Pinpoint the cell where the given text exists, returning its [x, y] midpoint coordinate. 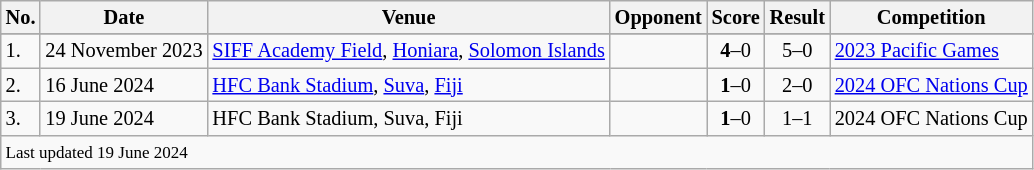
5–0 [798, 51]
4–0 [736, 51]
Score [736, 17]
2–0 [798, 85]
2023 Pacific Games [932, 51]
3. [21, 118]
19 June 2024 [124, 118]
Date [124, 17]
No. [21, 17]
SIFF Academy Field, Honiara, Solomon Islands [409, 51]
Result [798, 17]
Venue [409, 17]
1. [21, 51]
Last updated 19 June 2024 [517, 152]
24 November 2023 [124, 51]
Competition [932, 17]
2. [21, 85]
Opponent [658, 17]
16 June 2024 [124, 85]
1–1 [798, 118]
